Return the [X, Y] coordinate for the center point of the cell that contains the specified text.  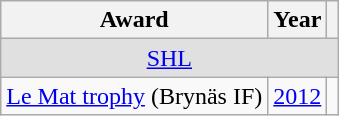
Award [134, 20]
Year [298, 20]
2012 [298, 96]
SHL [170, 58]
Le Mat trophy (Brynäs IF) [134, 96]
